For the text-containing cell, return its midpoint in [X, Y] coordinate format. 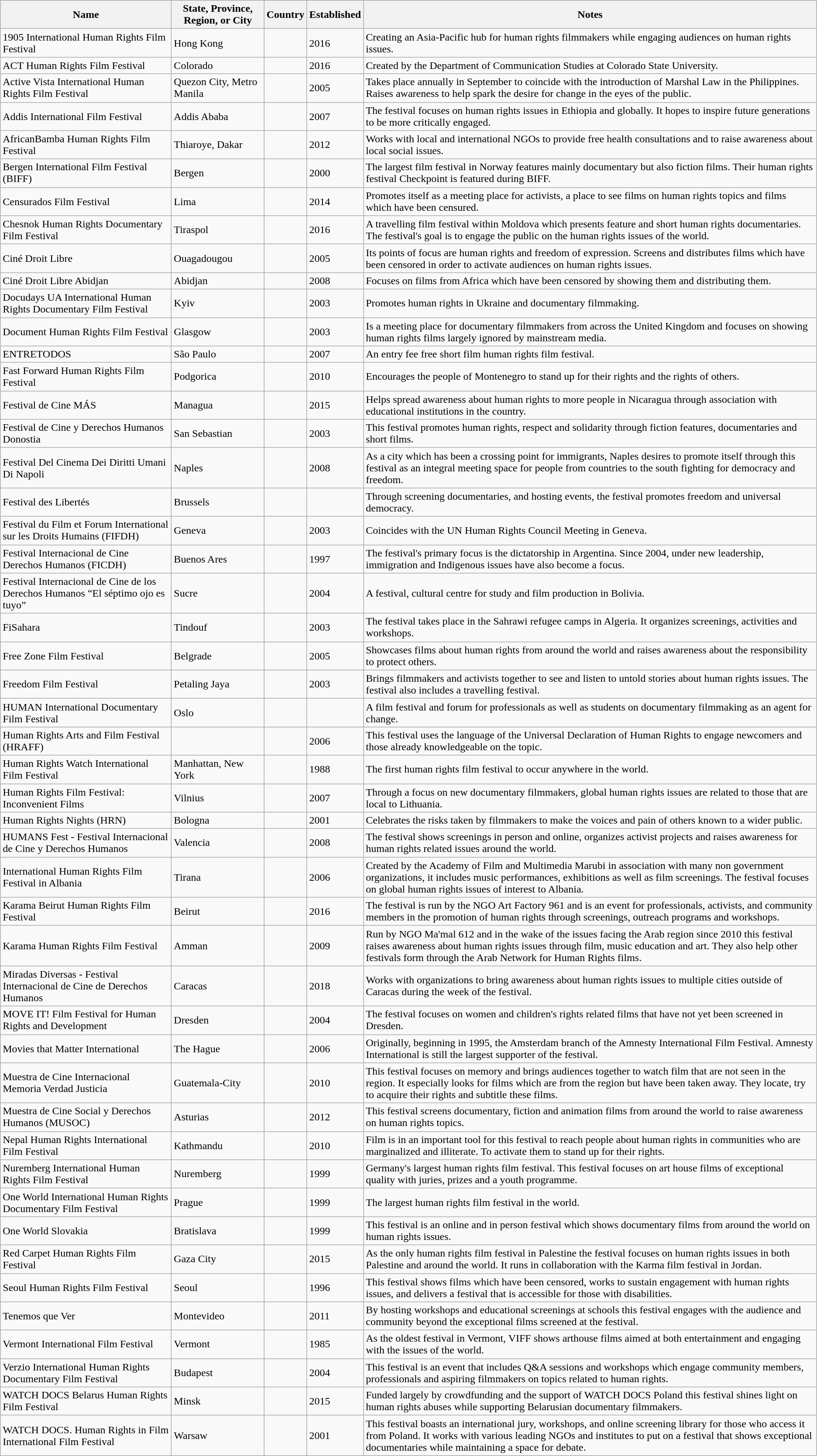
Bergen [218, 173]
Geneva [218, 531]
Country [285, 15]
Guatemala-City [218, 1083]
Seoul Human Rights Film Festival [86, 1288]
Dresden [218, 1020]
Addis Ababa [218, 116]
Quezon City, Metro Manila [218, 88]
WATCH DOCS Belarus Human Rights Film Festival [86, 1401]
This festival uses the language of the Universal Declaration of Human Rights to engage newcomers and those already knowledgeable on the topic. [590, 741]
2000 [335, 173]
Colorado [218, 65]
1997 [335, 559]
Chesnok Human Rights Documentary Film Festival [86, 230]
The festival takes place in the Sahrawi refugee camps in Algeria. It organizes screenings, activities and workshops. [590, 628]
Amman [218, 946]
Budapest [218, 1373]
Document Human Rights Film Festival [86, 332]
Festival Internacional de Cine Derechos Humanos (FICDH) [86, 559]
International Human Rights Film Festival in Albania [86, 877]
Prague [218, 1202]
One World International Human Rights Documentary Film Festival [86, 1202]
MOVE IT! Film Festival for Human Rights and Development [86, 1020]
Bologna [218, 821]
Valencia [218, 843]
1996 [335, 1288]
Thiaroye, Dakar [218, 145]
A festival, cultural centre for study and film production in Bolivia. [590, 593]
Nepal Human Rights International Film Festival [86, 1145]
Festival Internacional de Cine de los Derechos Humanos “El séptimo ojo es tuyo” [86, 593]
Censurados Film Festival [86, 202]
State, Province, Region, or City [218, 15]
Manhattan, New York [218, 769]
2011 [335, 1316]
Festival de Cine MÁS [86, 405]
Showcases films about human rights from around the world and raises awareness about the responsibility to protect others. [590, 656]
WATCH DOCS. Human Rights in Film International Film Festival [86, 1435]
Focuses on films from Africa which have been censored by showing them and distributing them. [590, 281]
Name [86, 15]
1988 [335, 769]
An entry fee free short film human rights film festival. [590, 354]
Gaza City [218, 1259]
Montevideo [218, 1316]
Naples [218, 468]
This festival screens documentary, fiction and animation films from around the world to raise awareness on human rights topics. [590, 1117]
Nuremberg International Human Rights Film Festival [86, 1174]
Bratislava [218, 1231]
2014 [335, 202]
Creating an Asia-Pacific hub for human rights filmmakers while engaging audiences on human rights issues. [590, 43]
Human Rights Watch International Film Festival [86, 769]
Petaling Jaya [218, 684]
Miradas Diversas - Festival Internacional de Cine de Derechos Humanos [86, 986]
Established [335, 15]
Karama Beirut Human Rights Film Festival [86, 911]
Caracas [218, 986]
Coincides with the UN Human Rights Council Meeting in Geneva. [590, 531]
The festival focuses on women and children's rights related films that have not yet been screened in Dresden. [590, 1020]
Abidjan [218, 281]
Freedom Film Festival [86, 684]
Through screening documentaries, and hosting events, the festival promotes freedom and universal democracy. [590, 502]
Lima [218, 202]
Works with local and international NGOs to provide free health consultations and to raise awareness about local social issues. [590, 145]
Tenemos que Ver [86, 1316]
1985 [335, 1344]
Celebrates the risks taken by filmmakers to make the voices and pain of others known to a wider public. [590, 821]
ACT Human Rights Film Festival [86, 65]
Human Rights Film Festival: Inconvenient Films [86, 798]
The first human rights film festival to occur anywhere in the world. [590, 769]
Notes [590, 15]
Oslo [218, 712]
Tiraspol [218, 230]
Movies that Matter International [86, 1048]
Muestra de Cine Internacional Memoria Verdad Justicia [86, 1083]
This festival is an online and in person festival which shows documentary films from around the world on human rights issues. [590, 1231]
Tindouf [218, 628]
Festival du Film et Forum International sur les Droits Humains (FIFDH) [86, 531]
Bergen International Film Festival (BIFF) [86, 173]
São Paulo [218, 354]
Podgorica [218, 377]
Vermont [218, 1344]
Festival Del Cinema Dei Diritti Umani Di Napoli [86, 468]
HUMAN International Documentary Film Festival [86, 712]
The Hague [218, 1048]
This festival promotes human rights, respect and solidarity through fiction features, documentaries and short films. [590, 434]
HUMANS Fest - Festival Internacional de Cine y Derechos Humanos [86, 843]
The largest human rights film festival in the world. [590, 1202]
Glasgow [218, 332]
Warsaw [218, 1435]
Docudays UA International Human Rights Documentary Film Festival [86, 303]
As the oldest festival in Vermont, VIFF shows arthouse films aimed at both entertainment and engaging with the issues of the world. [590, 1344]
Free Zone Film Festival [86, 656]
Promotes itself as a meeting place for activists, a place to see films on human rights topics and films which have been censured. [590, 202]
1905 International Human Rights Film Festival [86, 43]
Helps spread awareness about human rights to more people in Nicaragua through association with educational institutions in the country. [590, 405]
AfricanBamba Human Rights Film Festival [86, 145]
ENTRETODOS [86, 354]
Vermont International Film Festival [86, 1344]
Ciné Droit Libre [86, 258]
Ciné Droit Libre Abidjan [86, 281]
Muestra de Cine Social y Derechos Humanos (MUSOC) [86, 1117]
Brussels [218, 502]
Vilnius [218, 798]
Asturias [218, 1117]
Buenos Ares [218, 559]
Through a focus on new documentary filmmakers, global human rights issues are related to those that are local to Lithuania. [590, 798]
A film festival and forum for professionals as well as students on documentary filmmaking as an agent for change. [590, 712]
Tirana [218, 877]
FiSahara [86, 628]
Red Carpet Human Rights Film Festival [86, 1259]
Promotes human rights in Ukraine and documentary filmmaking. [590, 303]
2009 [335, 946]
Human Rights Nights (HRN) [86, 821]
Beirut [218, 911]
Nuremberg [218, 1174]
One World Slovakia [86, 1231]
Festival de Cine y Derechos Humanos Donostia [86, 434]
Ouagadougou [218, 258]
Human Rights Arts and Film Festival (HRAFF) [86, 741]
Fast Forward Human Rights Film Festival [86, 377]
Sucre [218, 593]
Festival des Libertés [86, 502]
San Sebastian [218, 434]
Works with organizations to bring awareness about human rights issues to multiple cities outside of Caracas during the week of the festival. [590, 986]
Created by the Department of Communication Studies at Colorado State University. [590, 65]
2018 [335, 986]
The festival focuses on human rights issues in Ethiopia and globally. It hopes to inspire future generations to be more critically engaged. [590, 116]
Belgrade [218, 656]
Encourages the people of Montenegro to stand up for their rights and the rights of others. [590, 377]
Addis International Film Festival [86, 116]
Minsk [218, 1401]
Verzio International Human Rights Documentary Film Festival [86, 1373]
Kyiv [218, 303]
Hong Kong [218, 43]
Kathmandu [218, 1145]
Karama Human Rights Film Festival [86, 946]
Managua [218, 405]
Active Vista International Human Rights Film Festival [86, 88]
Seoul [218, 1288]
